Return the [X, Y] coordinate for the center point of the cell that contains the specified text.  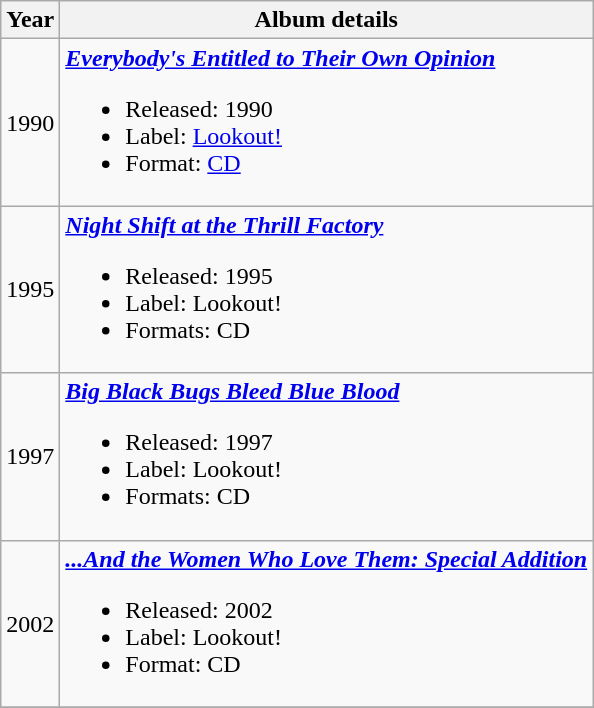
1995 [30, 290]
1990 [30, 122]
Everybody's Entitled to Their Own OpinionReleased: 1990Label: Lookout!Format: CD [326, 122]
Night Shift at the Thrill FactoryReleased: 1995Label: Lookout!Formats: CD [326, 290]
Album details [326, 20]
1997 [30, 456]
2002 [30, 624]
...And the Women Who Love Them: Special AdditionReleased: 2002Label: Lookout!Format: CD [326, 624]
Big Black Bugs Bleed Blue BloodReleased: 1997Label: Lookout!Formats: CD [326, 456]
Year [30, 20]
